Scan for the cell matching the given text and deliver its [x, y] coordinate at center. 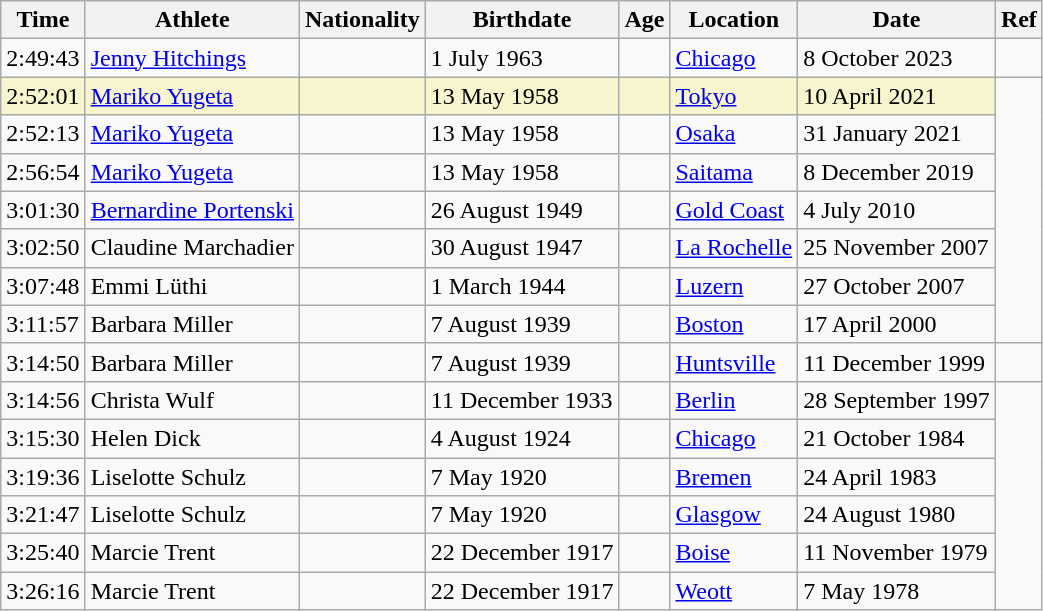
2:56:54 [43, 172]
Ref [1018, 20]
Jenny Hitchings [192, 58]
7 May 1978 [897, 591]
25 November 2007 [897, 248]
3:26:16 [43, 591]
Age [644, 20]
Gold Coast [734, 210]
11 December 1999 [897, 362]
Osaka [734, 134]
Boston [734, 324]
Berlin [734, 400]
Birthdate [522, 20]
Claudine Marchadier [192, 248]
La Rochelle [734, 248]
11 November 1979 [897, 553]
1 March 1944 [522, 286]
Christa Wulf [192, 400]
3:15:30 [43, 438]
Time [43, 20]
8 December 2019 [897, 172]
10 April 2021 [897, 96]
3:01:30 [43, 210]
Helen Dick [192, 438]
3:25:40 [43, 553]
28 September 1997 [897, 400]
2:52:01 [43, 96]
11 December 1933 [522, 400]
8 October 2023 [897, 58]
Bernardine Portenski [192, 210]
3:19:36 [43, 477]
3:07:48 [43, 286]
2:49:43 [43, 58]
31 January 2021 [897, 134]
3:21:47 [43, 515]
4 July 2010 [897, 210]
17 April 2000 [897, 324]
Saitama [734, 172]
Glasgow [734, 515]
26 August 1949 [522, 210]
Weott [734, 591]
Huntsville [734, 362]
1 July 1963 [522, 58]
Tokyo [734, 96]
3:14:56 [43, 400]
Nationality [363, 20]
2:52:13 [43, 134]
24 August 1980 [897, 515]
Date [897, 20]
3:02:50 [43, 248]
Athlete [192, 20]
Boise [734, 553]
24 April 1983 [897, 477]
Emmi Lüthi [192, 286]
Luzern [734, 286]
Bremen [734, 477]
30 August 1947 [522, 248]
27 October 2007 [897, 286]
4 August 1924 [522, 438]
3:14:50 [43, 362]
3:11:57 [43, 324]
Location [734, 20]
21 October 1984 [897, 438]
